For the text-containing cell, return its midpoint in [X, Y] coordinate format. 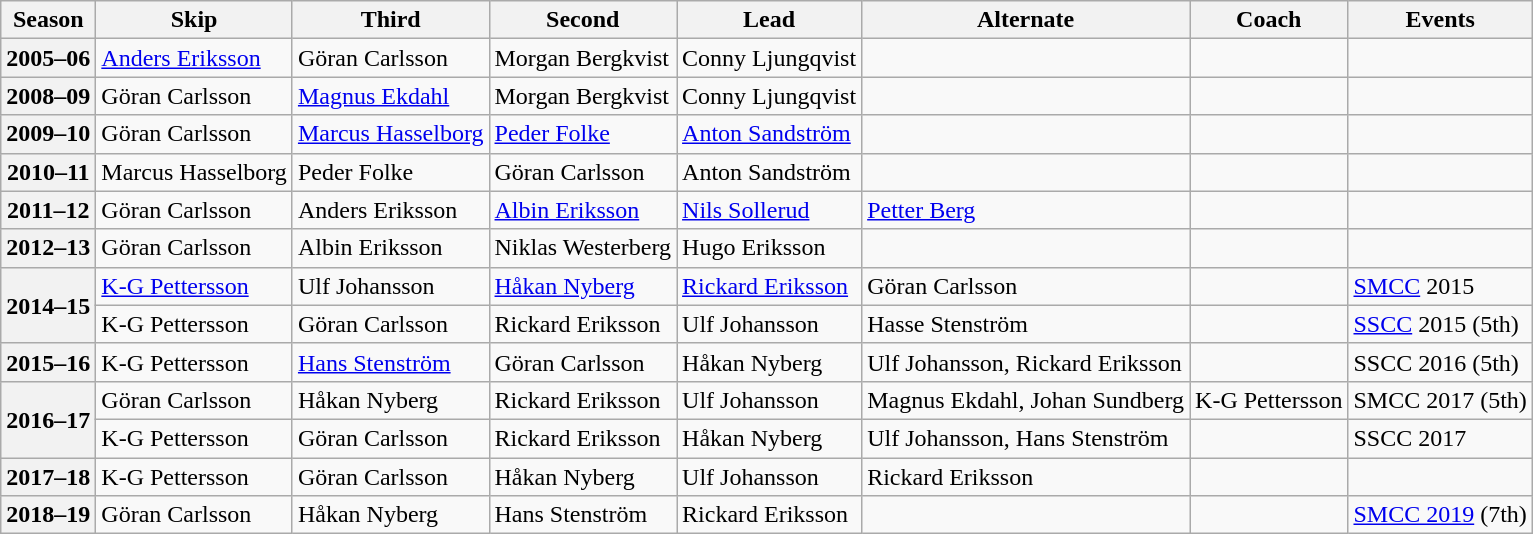
2008–09 [48, 96]
SMCC 2017 (5th) [1440, 400]
2010–11 [48, 172]
Second [583, 20]
Lead [770, 20]
SMCC 2019 (7th) [1440, 515]
2015–16 [48, 362]
2012–13 [48, 248]
Coach [1269, 20]
Hugo Eriksson [770, 248]
Events [1440, 20]
2009–10 [48, 134]
SSCC 2015 (5th) [1440, 324]
2016–17 [48, 419]
SSCC 2017 [1440, 438]
Magnus Ekdahl [390, 96]
Nils Sollerud [770, 210]
Season [48, 20]
Ulf Johansson, Hans Stenström [1026, 438]
2005–06 [48, 58]
SSCC 2016 (5th) [1440, 362]
Skip [194, 20]
SMCC 2015 [1440, 286]
Petter Berg [1026, 210]
Alternate [1026, 20]
Third [390, 20]
2018–19 [48, 515]
Magnus Ekdahl, Johan Sundberg [1026, 400]
Hasse Stenström [1026, 324]
Ulf Johansson, Rickard Eriksson [1026, 362]
Niklas Westerberg [583, 248]
2011–12 [48, 210]
2014–15 [48, 305]
2017–18 [48, 477]
